Pinpoint the cell where the given text exists, returning its (X, Y) midpoint coordinate. 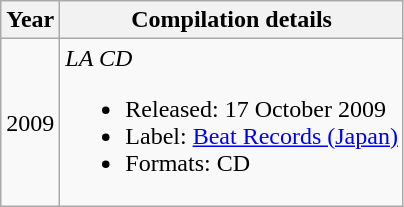
Compilation details (232, 20)
LA CDReleased: 17 October 2009Label: Beat Records (Japan)Formats: CD (232, 122)
2009 (30, 122)
Year (30, 20)
